Extract the [X, Y] coordinate from the center of the cell holding the provided text.  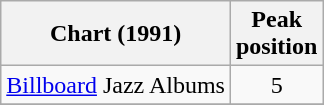
Billboard Jazz Albums [116, 85]
Chart (1991) [116, 34]
5 [276, 85]
Peakposition [276, 34]
